Extract the [x, y] coordinate from the center of the cell holding the provided text.  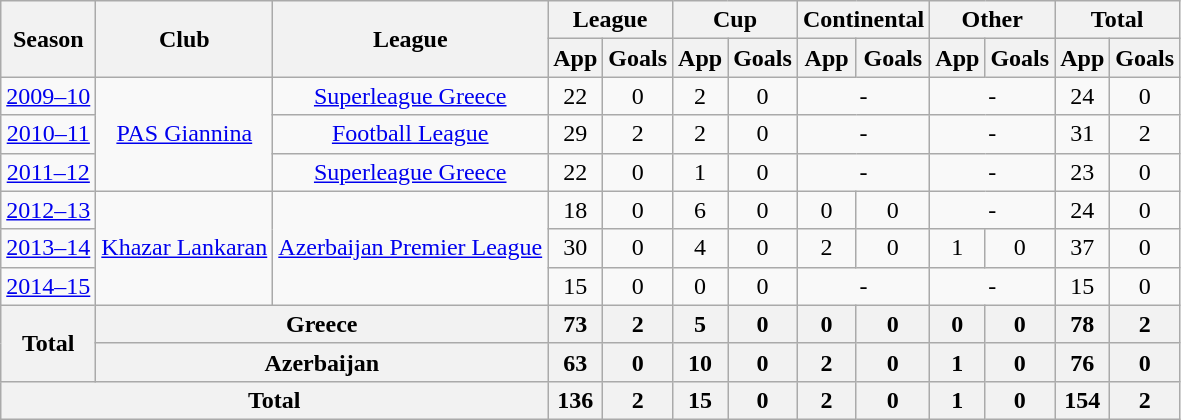
76 [1082, 362]
Cup [736, 20]
Azerbaijan [322, 362]
2011–12 [48, 172]
73 [576, 324]
6 [700, 210]
136 [576, 400]
Greece [322, 324]
29 [576, 134]
Azerbaijan Premier League [410, 248]
63 [576, 362]
154 [1082, 400]
2012–13 [48, 210]
2009–10 [48, 96]
2014–15 [48, 286]
78 [1082, 324]
2013–14 [48, 248]
18 [576, 210]
5 [700, 324]
2010–11 [48, 134]
4 [700, 248]
Other [992, 20]
31 [1082, 134]
Khazar Lankaran [184, 248]
10 [700, 362]
PAS Giannina [184, 134]
Football League [410, 134]
Club [184, 39]
23 [1082, 172]
Season [48, 39]
37 [1082, 248]
Continental [863, 20]
30 [576, 248]
